Capture the cell that displays the provided text and extract its (X, Y) central coordinate. 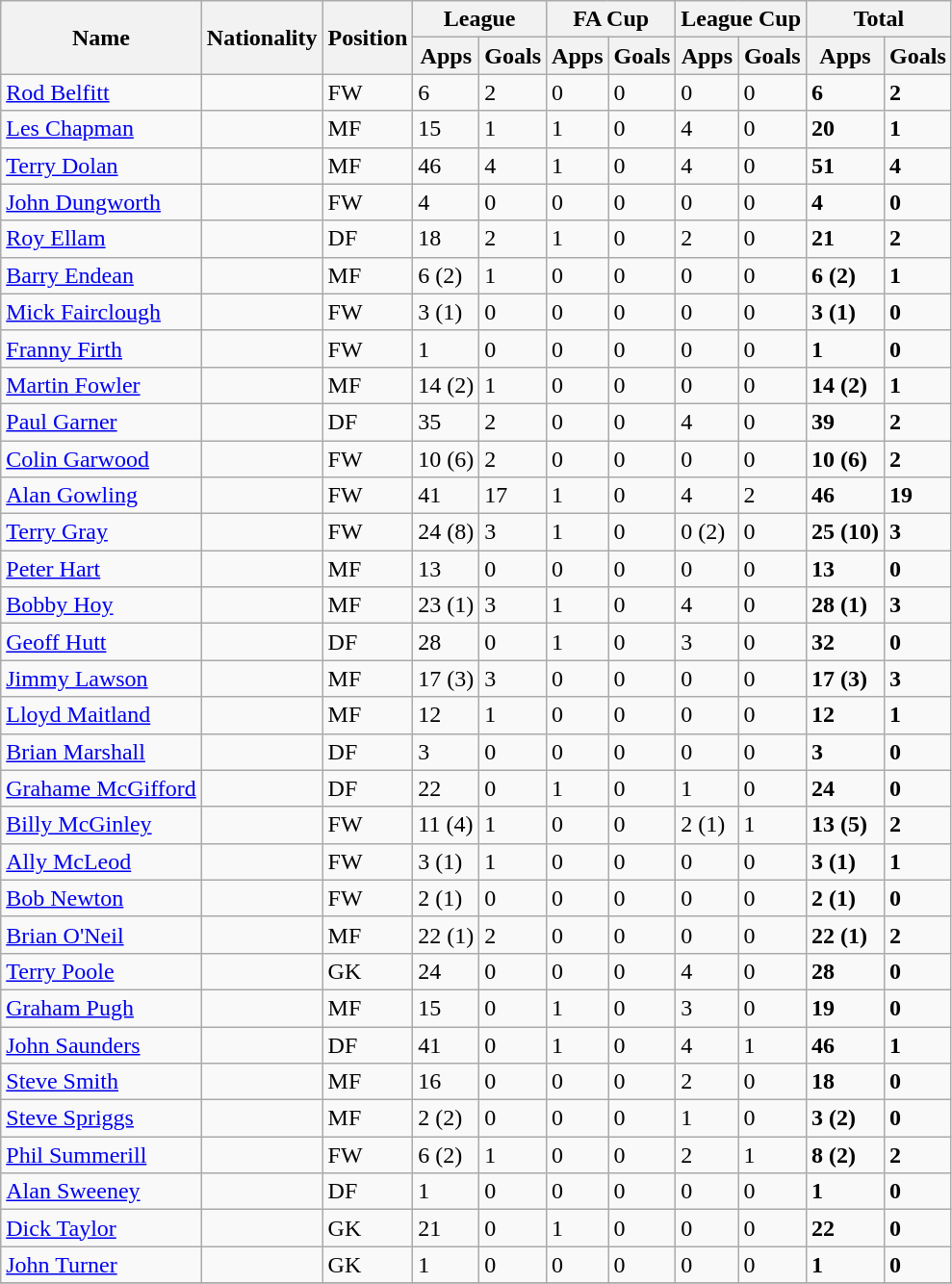
8 (2) (845, 1155)
17 (513, 496)
13 (5) (845, 825)
FA Cup (611, 19)
16 (447, 1082)
20 (845, 129)
Dick Taylor (102, 1228)
28 (1) (845, 605)
Phil Summerill (102, 1155)
Geoff Hutt (102, 642)
Total (880, 19)
23 (1) (447, 605)
Billy McGinley (102, 825)
Martin Fowler (102, 385)
Grahame McGifford (102, 788)
Alan Gowling (102, 496)
Paul Garner (102, 422)
Franny Firth (102, 348)
Ally McLeod (102, 861)
Bobby Hoy (102, 605)
Les Chapman (102, 129)
11 (4) (447, 825)
Terry Gray (102, 532)
Peter Hart (102, 569)
Brian Marshall (102, 752)
Graham Pugh (102, 1008)
John Dungworth (102, 202)
24 (8) (447, 532)
John Saunders (102, 1044)
35 (447, 422)
Nationality (262, 38)
Name (102, 38)
League Cup (741, 19)
Bob Newton (102, 898)
51 (845, 166)
Terry Poole (102, 971)
39 (845, 422)
Barry Endean (102, 275)
32 (845, 642)
Mick Fairclough (102, 312)
Steve Spriggs (102, 1118)
Rod Belfitt (102, 92)
John Turner (102, 1265)
3 (2) (845, 1118)
Jimmy Lawson (102, 679)
Brian O'Neil (102, 935)
Position (368, 38)
Terry Dolan (102, 166)
Colin Garwood (102, 459)
0 (2) (707, 532)
Alan Sweeney (102, 1192)
Roy Ellam (102, 239)
2 (2) (447, 1118)
League (479, 19)
Lloyd Maitland (102, 715)
Steve Smith (102, 1082)
25 (10) (845, 532)
